Determine the (x, y) coordinate at the center of the cell enclosing the given text.  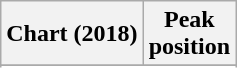
Chart (2018) (72, 34)
Peakposition (189, 34)
